Capture the cell that displays the provided text and extract its [x, y] central coordinate. 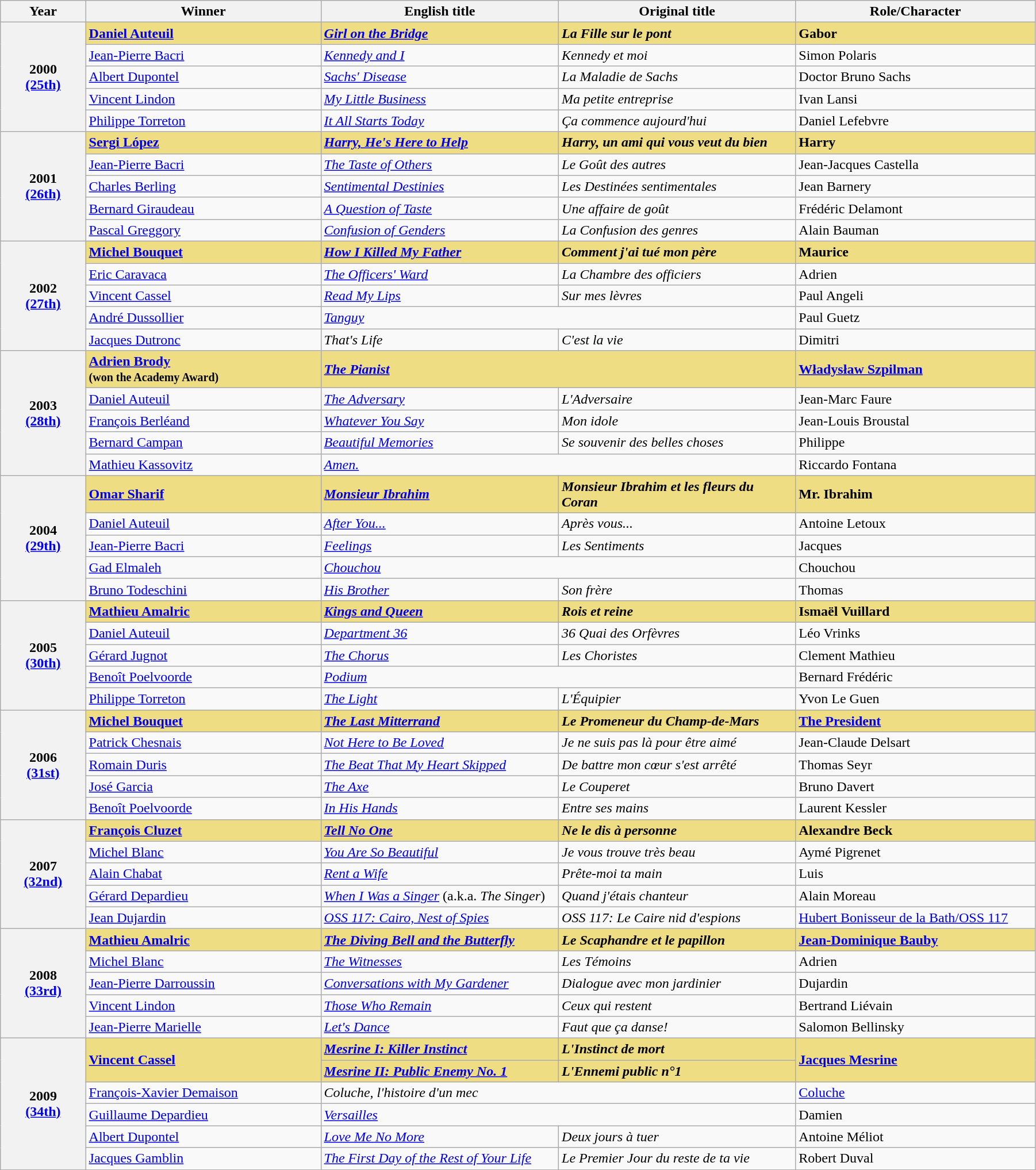
François-Xavier Demaison [204, 1093]
Je vous trouve très beau [677, 852]
Bernard Giraudeau [204, 208]
It All Starts Today [439, 121]
Sachs' Disease [439, 77]
Prête-moi ta main [677, 874]
Thomas [915, 589]
After You... [439, 524]
Dujardin [915, 983]
Władysław Szpilman [915, 369]
Feelings [439, 546]
Mesrine I: Killer Instinct [439, 1049]
Son frère [677, 589]
The First Day of the Rest of Your Life [439, 1159]
Versailles [558, 1115]
The Officers' Ward [439, 274]
Ça commence aujourd'hui [677, 121]
La Chambre des officiers [677, 274]
Mr. Ibrahim [915, 494]
Jean-Claude Delsart [915, 743]
Rent a Wife [439, 874]
Jacques Dutronc [204, 340]
Tell No One [439, 830]
La Confusion des genres [677, 230]
Those Who Remain [439, 1006]
2008(33rd) [43, 983]
Original title [677, 11]
Bruno Todeschini [204, 589]
Salomon Bellinsky [915, 1027]
Riccardo Fontana [915, 465]
Jean-Pierre Marielle [204, 1027]
Bernard Frédéric [915, 677]
Après vous... [677, 524]
Clement Mathieu [915, 655]
François Cluzet [204, 830]
Harry [915, 143]
Maurice [915, 252]
Patrick Chesnais [204, 743]
Simon Polaris [915, 55]
The Adversary [439, 399]
Comment j'ai tué mon père [677, 252]
How I Killed My Father [439, 252]
Deux jours à tuer [677, 1137]
Ne le dis à personne [677, 830]
Faut que ça danse! [677, 1027]
C'est la vie [677, 340]
Jean Barnery [915, 186]
His Brother [439, 589]
Dialogue avec mon jardinier [677, 983]
Paul Angeli [915, 296]
Girl on the Bridge [439, 33]
Léo Vrinks [915, 633]
2007(32nd) [43, 874]
André Dussollier [204, 318]
Jean-Louis Broustal [915, 421]
Les Témoins [677, 961]
Adrien Brody(won the Academy Award) [204, 369]
My Little Business [439, 99]
Kennedy and I [439, 55]
Kennedy et moi [677, 55]
La Maladie de Sachs [677, 77]
Luis [915, 874]
Les Destinées sentimentales [677, 186]
Gabor [915, 33]
Paul Guetz [915, 318]
Jacques Mesrine [915, 1060]
Damien [915, 1115]
Mathieu Kassovitz [204, 465]
Bernard Campan [204, 443]
Sur mes lèvres [677, 296]
Les Choristes [677, 655]
Mon idole [677, 421]
L'Adversaire [677, 399]
Aymé Pigrenet [915, 852]
When I Was a Singer (a.k.a. The Singer) [439, 896]
The Witnesses [439, 961]
Le Couperet [677, 787]
Jacques [915, 546]
L'Équipier [677, 699]
The Diving Bell and the Butterfly [439, 939]
Gérard Jugnot [204, 655]
Les Sentiments [677, 546]
Jacques Gamblin [204, 1159]
Coluche, l'histoire d'un mec [558, 1093]
The Beat That My Heart Skipped [439, 765]
Rois et reine [677, 611]
Department 36 [439, 633]
Dimitri [915, 340]
Philippe [915, 443]
Hubert Bonisseur de la Bath/OSS 117 [915, 918]
2003(28th) [43, 413]
That's Life [439, 340]
A Question of Taste [439, 208]
Daniel Lefebvre [915, 121]
Le Promeneur du Champ-de-Mars [677, 721]
OSS 117: Cairo, Nest of Spies [439, 918]
Let's Dance [439, 1027]
Amen. [558, 465]
Jean-Marc Faure [915, 399]
Antoine Letoux [915, 524]
L'Ennemi public n°1 [677, 1071]
In His Hands [439, 808]
Ismaël Vuillard [915, 611]
Laurent Kessler [915, 808]
Jean Dujardin [204, 918]
Harry, He's Here to Help [439, 143]
2000(25th) [43, 77]
Gérard Depardieu [204, 896]
Guillaume Depardieu [204, 1115]
Ceux qui restent [677, 1006]
36 Quai des Orfèvres [677, 633]
Bertrand Liévain [915, 1006]
2001(26th) [43, 186]
Beautiful Memories [439, 443]
2005(30th) [43, 655]
Gad Elmaleh [204, 567]
Confusion of Genders [439, 230]
The Pianist [558, 369]
2009(34th) [43, 1104]
Monsieur Ibrahim et les fleurs du Coran [677, 494]
La Fille sur le pont [677, 33]
Read My Lips [439, 296]
Omar Sharif [204, 494]
Podium [558, 677]
Une affaire de goût [677, 208]
English title [439, 11]
Ivan Lansi [915, 99]
Mesrine II: Public Enemy No. 1 [439, 1071]
Se souvenir des belles choses [677, 443]
Winner [204, 11]
Alain Bauman [915, 230]
2004(29th) [43, 538]
Entre ses mains [677, 808]
Tanguy [558, 318]
Harry, un ami qui vous veut du bien [677, 143]
Thomas Seyr [915, 765]
José Garcia [204, 787]
2002(27th) [43, 296]
The Axe [439, 787]
Le Premier Jour du reste de ta vie [677, 1159]
Jean-Dominique Bauby [915, 939]
De battre mon cœur s'est arrêté [677, 765]
2006(31st) [43, 765]
Robert Duval [915, 1159]
Sentimental Destinies [439, 186]
Antoine Méliot [915, 1137]
Love Me No More [439, 1137]
Yvon Le Guen [915, 699]
The Light [439, 699]
Alain Moreau [915, 896]
Eric Caravaca [204, 274]
Je ne suis pas là pour être aimé [677, 743]
Conversations with My Gardener [439, 983]
The Chorus [439, 655]
Le Scaphandre et le papillon [677, 939]
Coluche [915, 1093]
OSS 117: Le Caire nid d'espions [677, 918]
Charles Berling [204, 186]
L'Instinct de mort [677, 1049]
Bruno Davert [915, 787]
Quand j'étais chanteur [677, 896]
Alexandre Beck [915, 830]
Sergi López [204, 143]
Whatever You Say [439, 421]
Jean-Pierre Darroussin [204, 983]
Le Goût des autres [677, 164]
François Berléand [204, 421]
Ma petite entreprise [677, 99]
The Last Mitterrand [439, 721]
Not Here to Be Loved [439, 743]
Romain Duris [204, 765]
Alain Chabat [204, 874]
Kings and Queen [439, 611]
Jean-Jacques Castella [915, 164]
Role/Character [915, 11]
Year [43, 11]
You Are So Beautiful [439, 852]
Doctor Bruno Sachs [915, 77]
Pascal Greggory [204, 230]
Monsieur Ibrahim [439, 494]
The President [915, 721]
The Taste of Others [439, 164]
Frédéric Delamont [915, 208]
